Locate the cell with the specified text and output its [x, y] center coordinate. 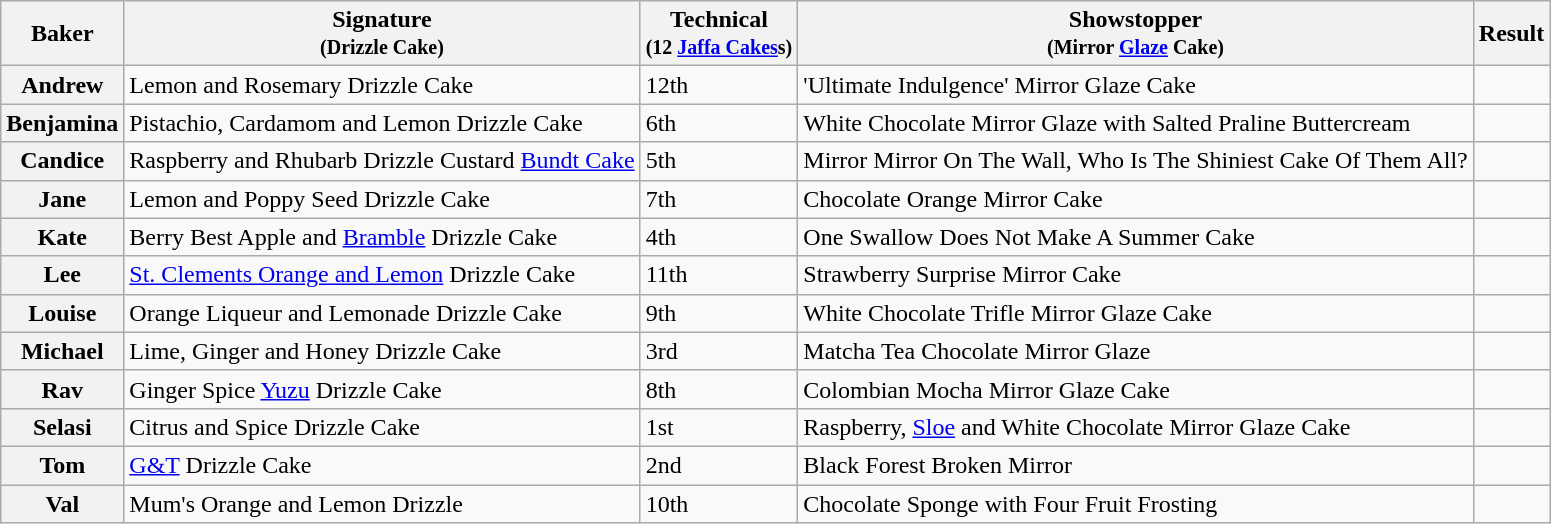
Orange Liqueur and Lemonade Drizzle Cake [382, 313]
Chocolate Sponge with Four Fruit Frosting [1136, 503]
Matcha Tea Chocolate Mirror Glaze [1136, 351]
One Swallow Does Not Make A Summer Cake [1136, 237]
Raspberry and Rhubarb Drizzle Custard Bundt Cake [382, 161]
G&T Drizzle Cake [382, 465]
St. Clements Orange and Lemon Drizzle Cake [382, 275]
Lemon and Rosemary Drizzle Cake [382, 85]
Val [62, 503]
Signature(Drizzle Cake) [382, 34]
4th [719, 237]
Lee [62, 275]
Black Forest Broken Mirror [1136, 465]
2nd [719, 465]
9th [719, 313]
White Chocolate Trifle Mirror Glaze Cake [1136, 313]
11th [719, 275]
Citrus and Spice Drizzle Cake [382, 427]
White Chocolate Mirror Glaze with Salted Praline Buttercream [1136, 123]
Kate [62, 237]
Rav [62, 389]
Lemon and Poppy Seed Drizzle Cake [382, 199]
Benjamina [62, 123]
Louise [62, 313]
Selasi [62, 427]
1st [719, 427]
Raspberry, Sloe and White Chocolate Mirror Glaze Cake [1136, 427]
Mirror Mirror On The Wall, Who Is The Shiniest Cake Of Them All? [1136, 161]
7th [719, 199]
3rd [719, 351]
'Ultimate Indulgence' Mirror Glaze Cake [1136, 85]
Berry Best Apple and Bramble Drizzle Cake [382, 237]
Colombian Mocha Mirror Glaze Cake [1136, 389]
Strawberry Surprise Mirror Cake [1136, 275]
Mum's Orange and Lemon Drizzle [382, 503]
Candice [62, 161]
Andrew [62, 85]
6th [719, 123]
8th [719, 389]
Lime, Ginger and Honey Drizzle Cake [382, 351]
Jane [62, 199]
Technical(12 Jaffa Cakess) [719, 34]
5th [719, 161]
Tom [62, 465]
12th [719, 85]
Pistachio, Cardamom and Lemon Drizzle Cake [382, 123]
10th [719, 503]
Baker [62, 34]
Showstopper(Mirror Glaze Cake) [1136, 34]
Chocolate Orange Mirror Cake [1136, 199]
Michael [62, 351]
Result [1511, 34]
Ginger Spice Yuzu Drizzle Cake [382, 389]
